Detect which cell encompasses the target text, then output its (x, y) center coordinate. 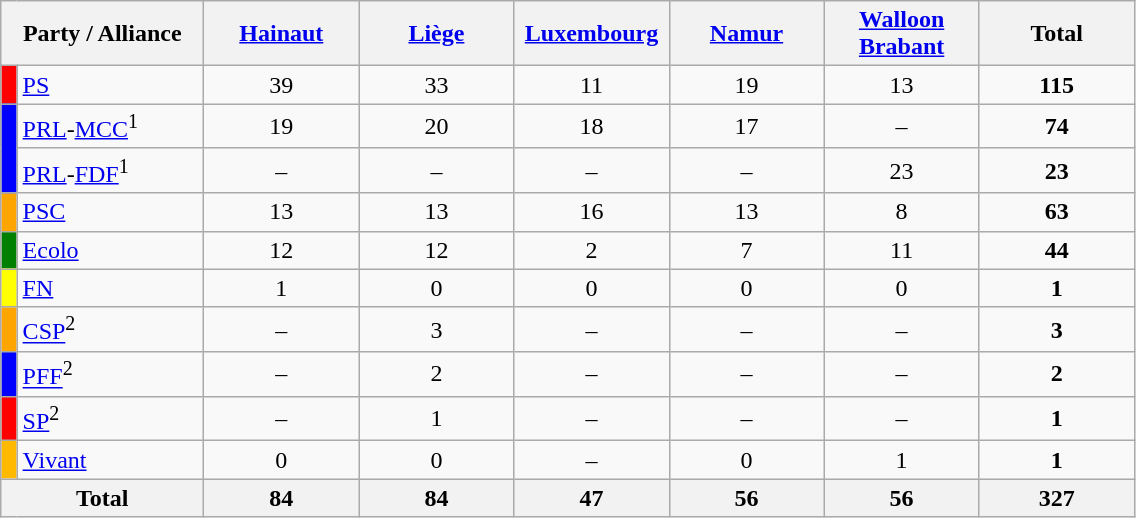
17 (746, 126)
Vivant (110, 460)
PRL-MCC1 (110, 126)
PRL-FDF1 (110, 170)
Party / Alliance (102, 34)
16 (592, 212)
SP2 (110, 418)
Walloon Brabant (902, 34)
PFF2 (110, 374)
74 (1056, 126)
PSC (110, 212)
47 (592, 498)
18 (592, 126)
Namur (746, 34)
44 (1056, 250)
63 (1056, 212)
327 (1056, 498)
Ecolo (110, 250)
20 (436, 126)
115 (1056, 85)
Liège (436, 34)
8 (902, 212)
33 (436, 85)
FN (110, 288)
7 (746, 250)
CSP2 (110, 330)
PS (110, 85)
Luxembourg (592, 34)
Hainaut (282, 34)
39 (282, 85)
